From the cell containing the given text, extract its center point as [X, Y] coordinate. 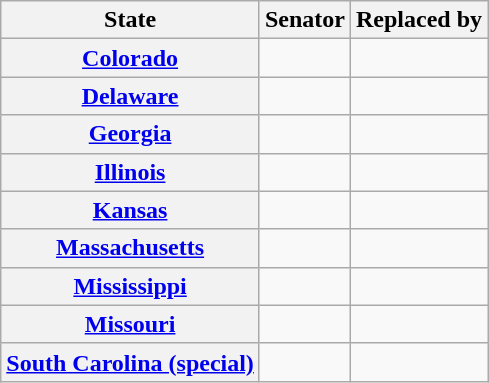
South Carolina (special) [130, 362]
Delaware [130, 96]
Missouri [130, 324]
Georgia [130, 134]
Illinois [130, 172]
State [130, 20]
Mississippi [130, 286]
Massachusetts [130, 248]
Colorado [130, 58]
Senator [304, 20]
Kansas [130, 210]
Replaced by [418, 20]
